Detect which cell encompasses the target text, then output its (X, Y) center coordinate. 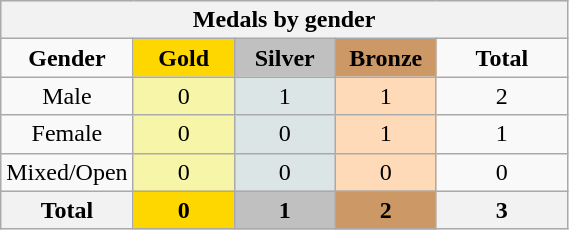
Bronze (386, 58)
Male (67, 96)
Mixed/Open (67, 172)
3 (502, 210)
Gender (67, 58)
Female (67, 134)
Gold (184, 58)
Medals by gender (284, 20)
Silver (284, 58)
